Capture the cell that displays the provided text and extract its (X, Y) central coordinate. 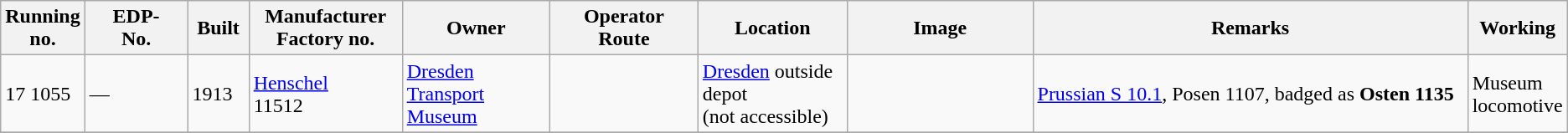
Prussian S 10.1, Posen 1107, badged as Osten 1135 (1250, 94)
Dresden Transport Museum (476, 94)
1913 (218, 94)
— (136, 94)
Dresden outside depot(not accessible) (772, 94)
EDP-No. (136, 28)
Location (772, 28)
Museum locomotive (1518, 94)
Working (1518, 28)
Henschel11512 (325, 94)
Built (218, 28)
ManufacturerFactory no. (325, 28)
Runningno. (43, 28)
17 1055 (43, 94)
Remarks (1250, 28)
Owner (476, 28)
OperatorRoute (625, 28)
Image (940, 28)
